Return (x, y) of the center of cell containing provided text 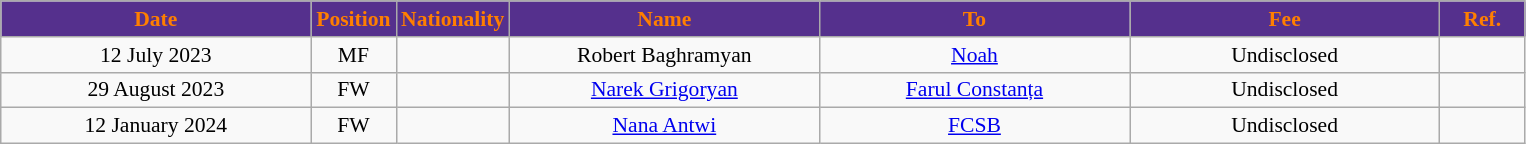
29 August 2023 (156, 90)
Position (354, 19)
Noah (974, 55)
MF (354, 55)
Nana Antwi (664, 126)
Name (664, 19)
Ref. (1482, 19)
Date (156, 19)
Nationality (452, 19)
Narek Grigoryan (664, 90)
12 January 2024 (156, 126)
FCSB (974, 126)
12 July 2023 (156, 55)
Robert Baghramyan (664, 55)
To (974, 19)
Fee (1285, 19)
Farul Constanța (974, 90)
